Locate the cell with the specified text and output its [X, Y] center coordinate. 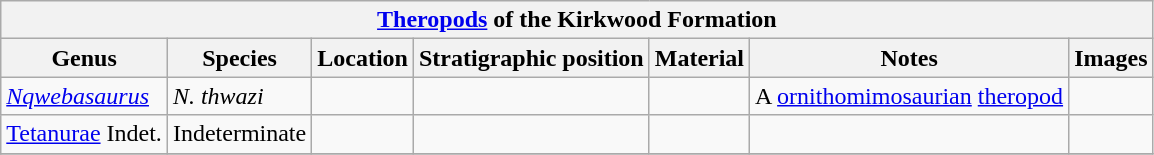
Tetanurae Indet. [84, 134]
Images [1111, 58]
Notes [910, 58]
Nqwebasaurus [84, 96]
Indeterminate [239, 134]
Theropods of the Kirkwood Formation [577, 20]
Stratigraphic position [531, 58]
Species [239, 58]
Genus [84, 58]
Material [699, 58]
Location [363, 58]
N. thwazi [239, 96]
A ornithomimosaurian theropod [910, 96]
